Pinpoint the cell where the given text exists, returning its (X, Y) midpoint coordinate. 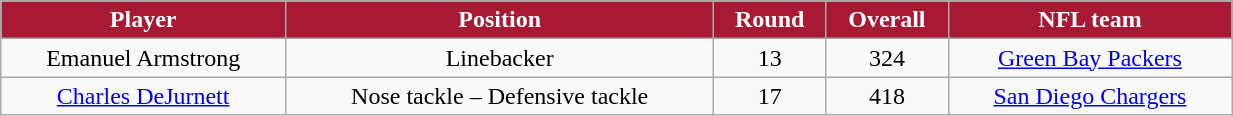
418 (888, 96)
Green Bay Packers (1090, 58)
Emanuel Armstrong (144, 58)
13 (770, 58)
Overall (888, 20)
17 (770, 96)
Charles DeJurnett (144, 96)
Round (770, 20)
324 (888, 58)
Player (144, 20)
Nose tackle – Defensive tackle (500, 96)
Position (500, 20)
NFL team (1090, 20)
San Diego Chargers (1090, 96)
Linebacker (500, 58)
